Provide the (X, Y) coordinate of the cell's center where the given text is located.  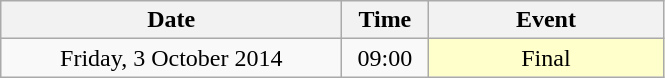
Friday, 3 October 2014 (172, 58)
Final (546, 58)
Event (546, 20)
Date (172, 20)
09:00 (385, 58)
Time (385, 20)
